Find where the given text appears and provide that cell's center as (x, y) coordinate. 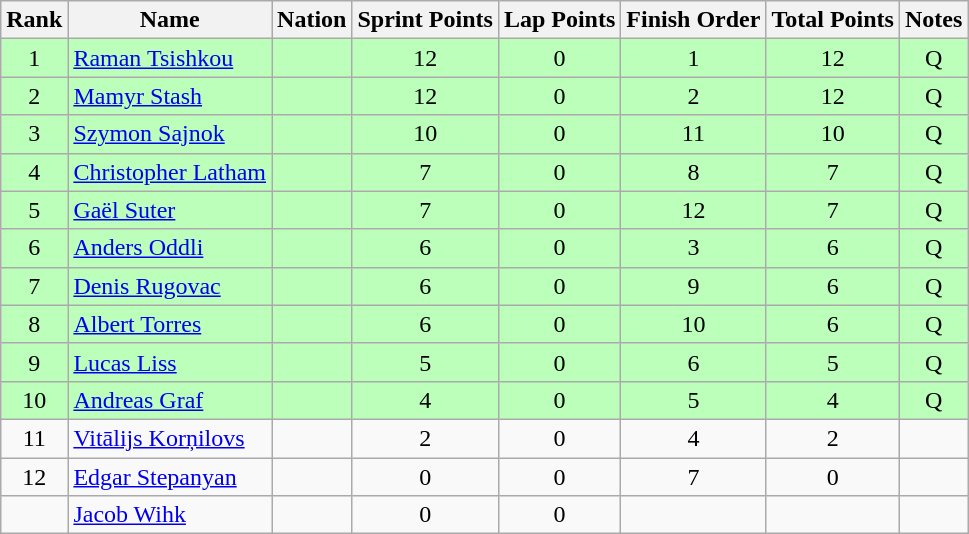
Edgar Stepanyan (170, 477)
Name (170, 20)
Denis Rugovac (170, 286)
Gaël Suter (170, 210)
Anders Oddli (170, 248)
Christopher Latham (170, 172)
Lap Points (559, 20)
Andreas Graf (170, 400)
Finish Order (694, 20)
Nation (312, 20)
Total Points (833, 20)
Vitālijs Korņilovs (170, 438)
Rank (34, 20)
Notes (933, 20)
Szymon Sajnok (170, 134)
Albert Torres (170, 324)
Sprint Points (425, 20)
Mamyr Stash (170, 96)
Raman Tsishkou (170, 58)
Lucas Liss (170, 362)
Jacob Wihk (170, 515)
